From the cell containing the given text, extract its center point as [x, y] coordinate. 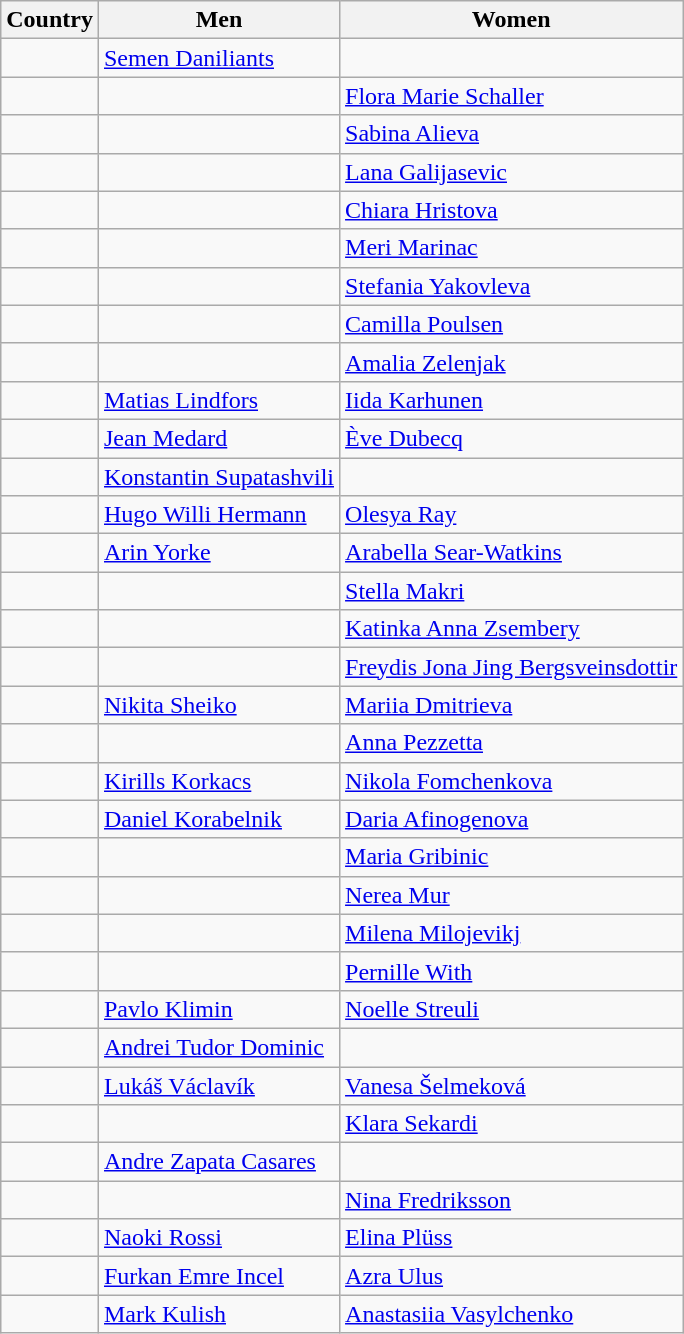
Hugo Willi Hermann [218, 515]
Iida Karhunen [512, 400]
Vanesa Šelmeková [512, 1085]
Kirills Korkacs [218, 781]
Milena Milojevikj [512, 933]
Maria Gribinic [512, 857]
Pavlo Klimin [218, 1009]
Matias Lindfors [218, 400]
Amalia Zelenjak [512, 362]
Arin Yorke [218, 553]
Stella Makri [512, 591]
Men [218, 20]
Stefania Yakovleva [512, 286]
Andrei Tudor Dominic [218, 1047]
Mark Kulish [218, 1314]
Camilla Poulsen [512, 324]
Flora Marie Schaller [512, 96]
Olesya Ray [512, 515]
Andre Zapata Casares [218, 1162]
Lana Galijasevic [512, 172]
Noelle Streuli [512, 1009]
Semen Daniliants [218, 58]
Nina Fredriksson [512, 1200]
Ève Dubecq [512, 438]
Nerea Mur [512, 895]
Chiara Hristova [512, 210]
Jean Medard [218, 438]
Country [50, 20]
Lukáš Václavík [218, 1085]
Elina Plüss [512, 1238]
Azra Ulus [512, 1276]
Anastasiia Vasylchenko [512, 1314]
Furkan Emre Incel [218, 1276]
Anna Pezzetta [512, 743]
Daniel Korabelnik [218, 819]
Klara Sekardi [512, 1124]
Konstantin Supatashvili [218, 477]
Daria Afinogenova [512, 819]
Naoki Rossi [218, 1238]
Mariia Dmitrieva [512, 705]
Nikita Sheiko [218, 705]
Meri Marinac [512, 248]
Nikola Fomchenkova [512, 781]
Sabina Alieva [512, 134]
Pernille With [512, 971]
Arabella Sear-Watkins [512, 553]
Freydis Jona Jing Bergsveinsdottir [512, 667]
Katinka Anna Zsembery [512, 629]
Women [512, 20]
